Search for the cell housing the specified text and yield its (x, y) center coordinate. 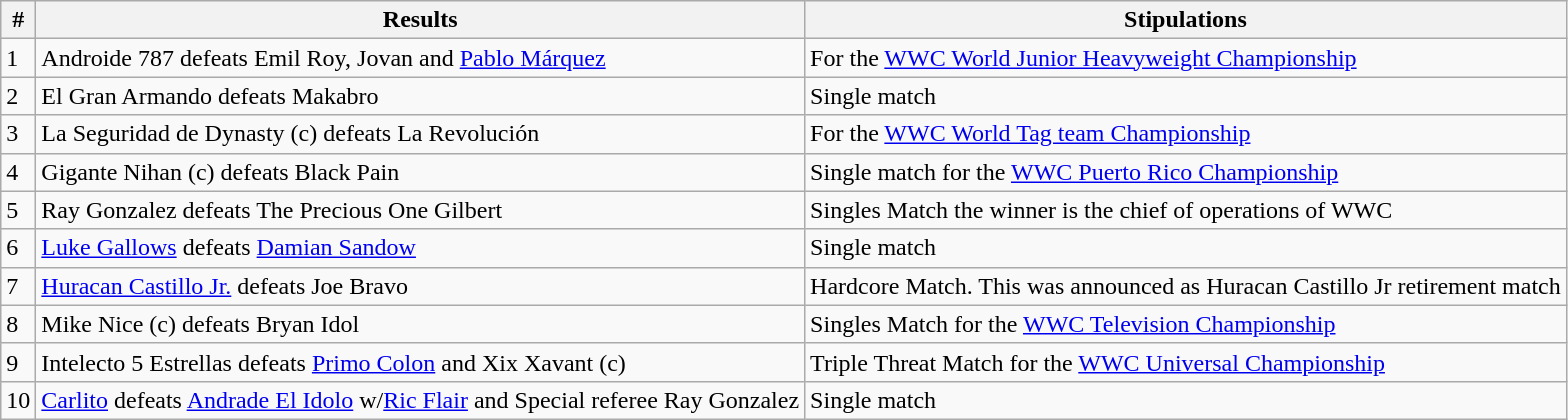
8 (18, 324)
For the WWC World Junior Heavyweight Championship (1186, 58)
9 (18, 362)
Gigante Nihan (c) defeats Black Pain (420, 172)
6 (18, 248)
El Gran Armando defeats Makabro (420, 96)
La Seguridad de Dynasty (c) defeats La Revolución (420, 134)
Intelecto 5 Estrellas defeats Primo Colon and Xix Xavant (c) (420, 362)
4 (18, 172)
10 (18, 400)
Carlito defeats Andrade El Idolo w/Ric Flair and Special referee Ray Gonzalez (420, 400)
5 (18, 210)
Single match for the WWC Puerto Rico Championship (1186, 172)
1 (18, 58)
Stipulations (1186, 20)
Ray Gonzalez defeats The Precious One Gilbert (420, 210)
# (18, 20)
For the WWC World Tag team Championship (1186, 134)
Androide 787 defeats Emil Roy, Jovan and Pablo Márquez (420, 58)
Singles Match the winner is the chief of operations of WWC (1186, 210)
7 (18, 286)
Luke Gallows defeats Damian Sandow (420, 248)
Results (420, 20)
Mike Nice (c) defeats Bryan Idol (420, 324)
2 (18, 96)
Singles Match for the WWC Television Championship (1186, 324)
Huracan Castillo Jr. defeats Joe Bravo (420, 286)
Triple Threat Match for the WWC Universal Championship (1186, 362)
3 (18, 134)
Hardcore Match. This was announced as Huracan Castillo Jr retirement match (1186, 286)
